From the cell containing the given text, extract its center point as (X, Y) coordinate. 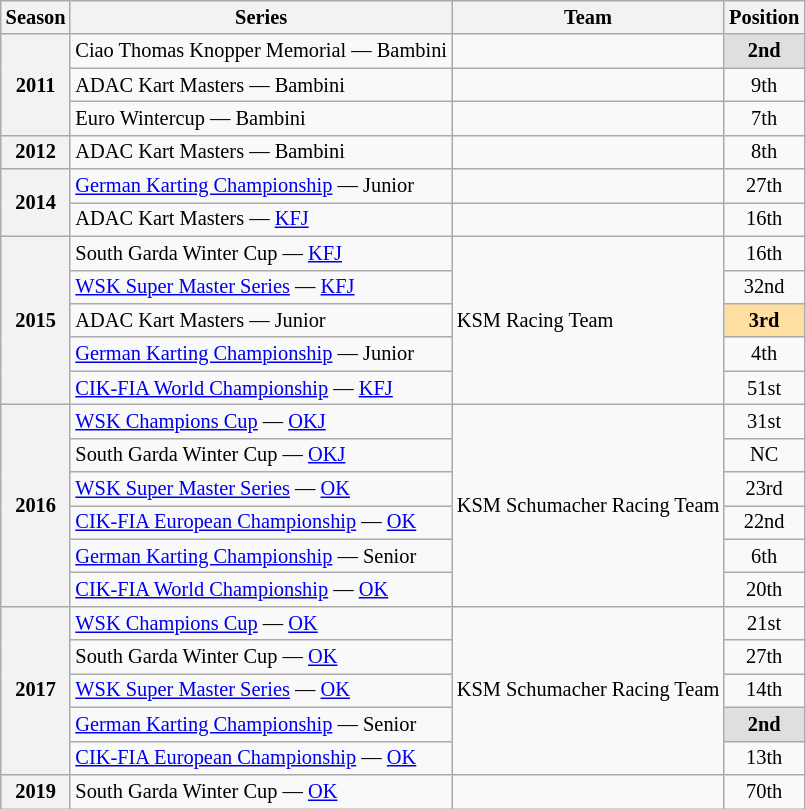
WSK Super Master Series — KFJ (260, 287)
2019 (36, 791)
CIK-FIA World Championship — OK (260, 589)
Ciao Thomas Knopper Memorial — Bambini (260, 51)
31st (764, 421)
6th (764, 556)
WSK Champions Cup — OK (260, 623)
CIK-FIA World Championship — KFJ (260, 388)
2017 (36, 690)
3rd (764, 320)
KSM Racing Team (588, 320)
20th (764, 589)
2014 (36, 202)
ADAC Kart Masters — Junior (260, 320)
4th (764, 354)
22nd (764, 522)
7th (764, 118)
2011 (36, 84)
South Garda Winter Cup — OKJ (260, 455)
13th (764, 758)
8th (764, 152)
Team (588, 17)
NC (764, 455)
Series (260, 17)
9th (764, 85)
South Garda Winter Cup — KFJ (260, 253)
2016 (36, 505)
ADAC Kart Masters — KFJ (260, 219)
2012 (36, 152)
70th (764, 791)
Position (764, 17)
Season (36, 17)
51st (764, 388)
2015 (36, 320)
Euro Wintercup — Bambini (260, 118)
23rd (764, 489)
21st (764, 623)
WSK Champions Cup — OKJ (260, 421)
14th (764, 690)
32nd (764, 287)
